Pinpoint the cell where the given text exists, returning its [x, y] midpoint coordinate. 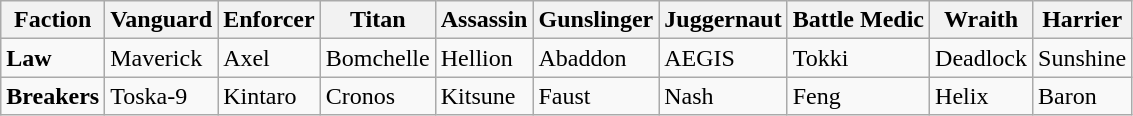
Hellion [484, 58]
Sunshine [1082, 58]
Juggernaut [723, 20]
Wraith [982, 20]
Faction [53, 20]
Breakers [53, 96]
Titan [378, 20]
Feng [858, 96]
Law [53, 58]
Kitsune [484, 96]
Deadlock [982, 58]
Maverick [162, 58]
Bomchelle [378, 58]
Cronos [378, 96]
Abaddon [596, 58]
Kintaro [270, 96]
Assassin [484, 20]
Tokki [858, 58]
Axel [270, 58]
Vanguard [162, 20]
Helix [982, 96]
Enforcer [270, 20]
Toska-9 [162, 96]
Nash [723, 96]
Faust [596, 96]
Battle Medic [858, 20]
AEGIS [723, 58]
Harrier [1082, 20]
Gunslinger [596, 20]
Baron [1082, 96]
